Extract the (x, y) coordinate from the center of the cell holding the provided text.  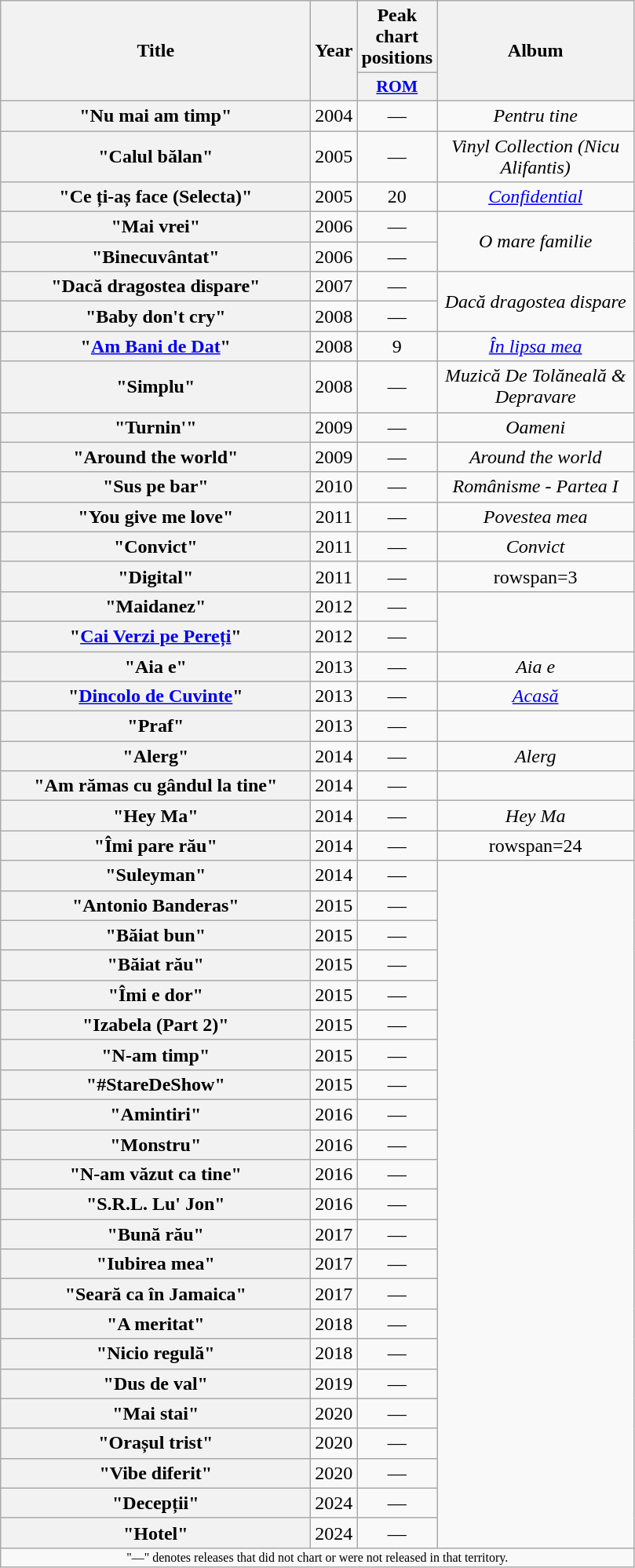
"You give me love" (155, 517)
"A meritat" (155, 1324)
"Calul bălan" (155, 155)
"Mai stai" (155, 1413)
"Suleyman" (155, 875)
"Binecuvântat" (155, 257)
Title (155, 51)
"Monstru" (155, 1144)
"Am rămas cu gândul la tine" (155, 786)
Around the world (535, 457)
"Izabela (Part 2)" (155, 1025)
"Nicio regulă" (155, 1354)
"Decepții" (155, 1503)
"Am Bani de Dat" (155, 346)
"Antonio Banderas" (155, 905)
"Mai vrei" (155, 227)
Oameni (535, 427)
"Vibe diferit" (155, 1473)
"N-am văzut ca tine" (155, 1175)
"Baby don't cry" (155, 316)
9 (397, 346)
Alerg (535, 756)
"Maidanez" (155, 606)
Peak chart positions (397, 37)
2019 (334, 1383)
"Alerg" (155, 756)
Acasă (535, 696)
"Iubirea mea" (155, 1264)
"Cai Verzi pe Pereți" (155, 636)
"Sus pe bar" (155, 487)
"Turnin'" (155, 427)
Vinyl Collection (Nicu Alifantis) (535, 155)
"Băiat bun" (155, 935)
"Aia e" (155, 667)
"N-am timp" (155, 1054)
Hey Ma (535, 816)
"#StareDeShow" (155, 1084)
rowspan=3 (535, 576)
"Simplu" (155, 386)
"Amintiri" (155, 1114)
"Băiat rău" (155, 965)
Pentru tine (535, 115)
Povestea mea (535, 517)
20 (397, 197)
"Praf" (155, 726)
Album (535, 51)
"S.R.L. Lu' Jon" (155, 1204)
"Hotel" (155, 1533)
"Ce ți-aș face (Selecta)" (155, 197)
rowspan=24 (535, 846)
"Bună rău" (155, 1234)
"Dincolo de Cuvinte" (155, 696)
"Îmi e dor" (155, 995)
"Orașul trist" (155, 1443)
"Hey Ma" (155, 816)
Confidential (535, 197)
"Around the world" (155, 457)
ROM (397, 87)
În lipsa mea (535, 346)
"Îmi pare rău" (155, 846)
"Digital" (155, 576)
"Dus de val" (155, 1383)
Aia e (535, 667)
Convict (535, 546)
2010 (334, 487)
"Dacă dragostea dispare" (155, 287)
2004 (334, 115)
"Nu mai am timp" (155, 115)
Românisme - Partea I (535, 487)
2007 (334, 287)
"Convict" (155, 546)
"—" denotes releases that did not chart or were not released in that territory. (317, 1557)
"Seară ca în Jamaica" (155, 1294)
O mare familie (535, 242)
Year (334, 51)
Dacă dragostea dispare (535, 302)
Muzică De Tolăneală & Depravare (535, 386)
